Identify which cell holds the provided text, then report its [x, y] central coordinate. 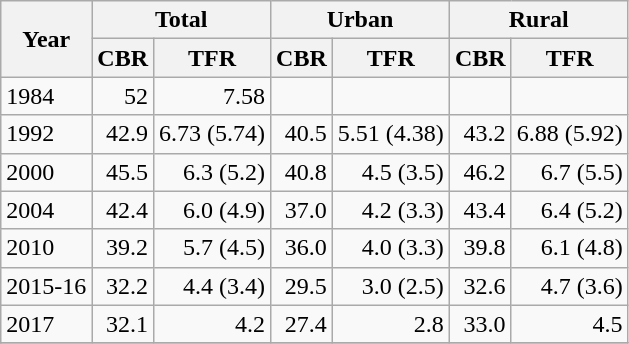
6.3 (5.2) [212, 172]
1984 [46, 96]
6.88 (5.92) [570, 134]
40.5 [302, 134]
2017 [46, 324]
Total [182, 20]
43.2 [480, 134]
Urban [360, 20]
32.6 [480, 286]
32.1 [123, 324]
43.4 [480, 210]
52 [123, 96]
4.0 (3.3) [390, 248]
2004 [46, 210]
3.0 (2.5) [390, 286]
1992 [46, 134]
2.8 [390, 324]
5.51 (4.38) [390, 134]
42.9 [123, 134]
36.0 [302, 248]
2000 [46, 172]
45.5 [123, 172]
7.58 [212, 96]
29.5 [302, 286]
Year [46, 39]
39.8 [480, 248]
6.4 (5.2) [570, 210]
2015-16 [46, 286]
4.2 (3.3) [390, 210]
4.2 [212, 324]
37.0 [302, 210]
6.0 (4.9) [212, 210]
6.1 (4.8) [570, 248]
46.2 [480, 172]
27.4 [302, 324]
4.5 [570, 324]
39.2 [123, 248]
4.7 (3.6) [570, 286]
33.0 [480, 324]
5.7 (4.5) [212, 248]
40.8 [302, 172]
4.4 (3.4) [212, 286]
32.2 [123, 286]
Rural [538, 20]
2010 [46, 248]
6.7 (5.5) [570, 172]
6.73 (5.74) [212, 134]
42.4 [123, 210]
4.5 (3.5) [390, 172]
